Scan for the cell matching the given text and deliver its (x, y) coordinate at center. 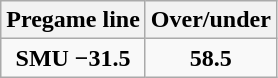
Over/under (210, 20)
SMU −31.5 (74, 58)
58.5 (210, 58)
Pregame line (74, 20)
